Search for the cell housing the specified text and yield its (X, Y) center coordinate. 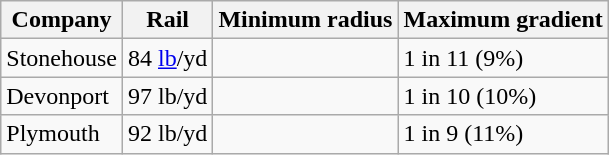
84 lb/yd (167, 58)
Minimum radius (306, 20)
Devonport (62, 96)
92 lb/yd (167, 134)
Stonehouse (62, 58)
Maximum gradient (503, 20)
1 in 10 (10%) (503, 96)
1 in 11 (9%) (503, 58)
Company (62, 20)
1 in 9 (11%) (503, 134)
Plymouth (62, 134)
Rail (167, 20)
97 lb/yd (167, 96)
